Return the (x, y) coordinate for the center point of the cell that contains the specified text.  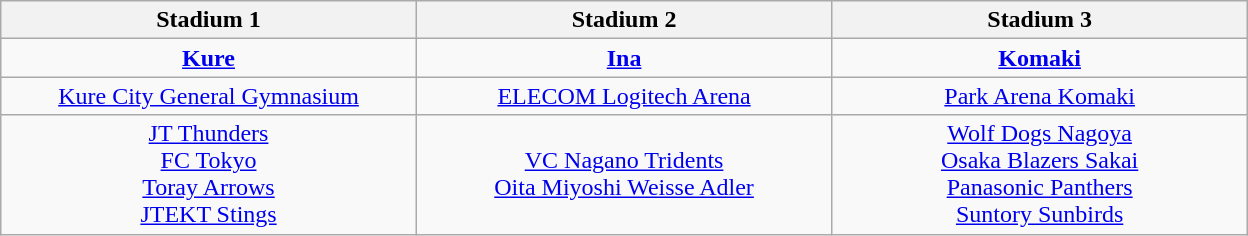
Stadium 2 (624, 20)
VC Nagano TridentsOita Miyoshi Weisse Adler (624, 174)
Park Arena Komaki (1040, 96)
Wolf Dogs NagoyaOsaka Blazers SakaiPanasonic PanthersSuntory Sunbirds (1040, 174)
Ina (624, 58)
Stadium 3 (1040, 20)
Stadium 1 (209, 20)
Kure City General Gymnasium (209, 96)
Komaki (1040, 58)
JT ThundersFC TokyoToray ArrowsJTEKT Stings (209, 174)
ELECOM Logitech Arena (624, 96)
Kure (209, 58)
